Output the (x, y) coordinate of the center of the cell containing the given text.  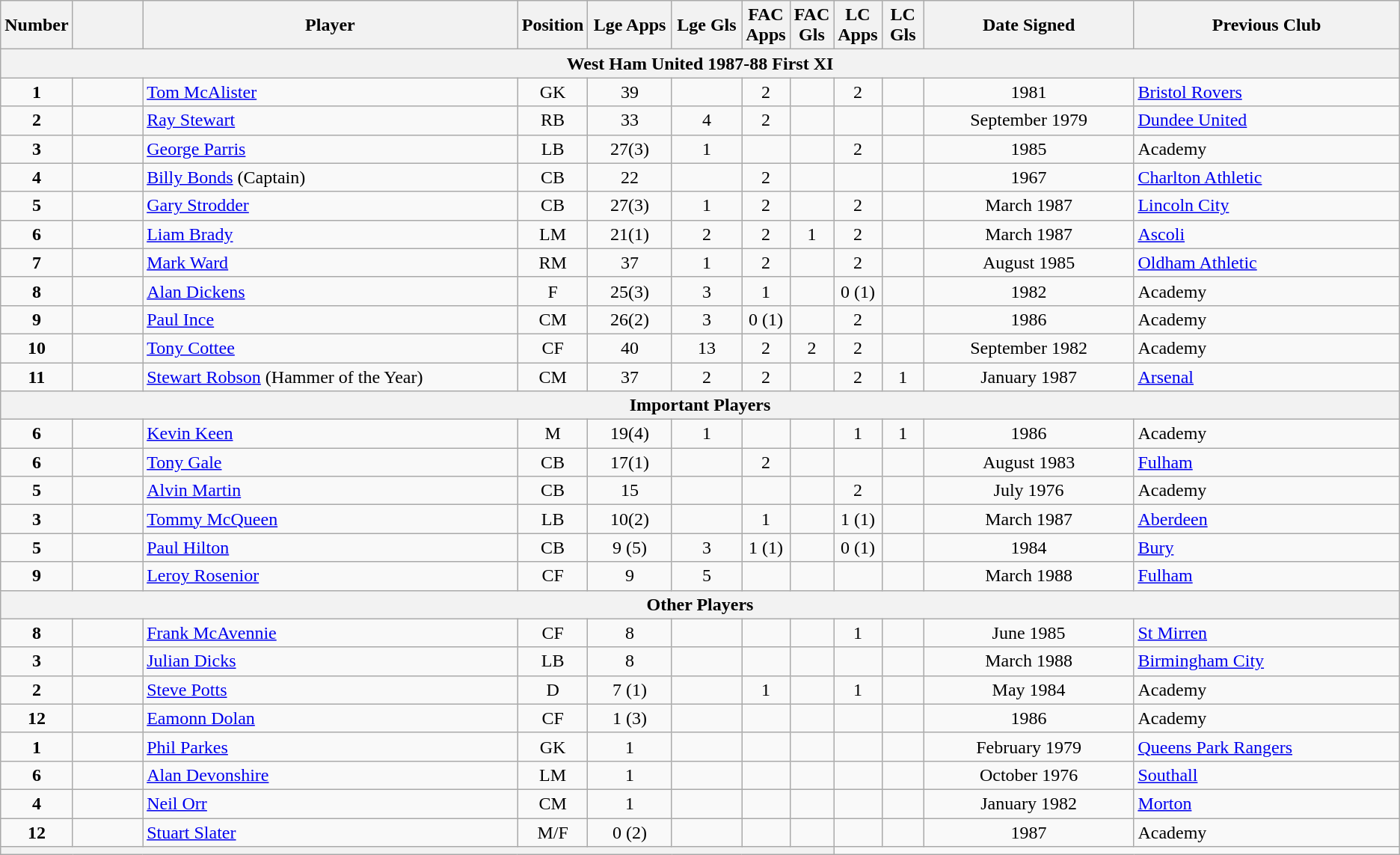
Bury (1267, 548)
1967 (1029, 177)
FAC Gls (812, 25)
D (553, 690)
October 1976 (1029, 775)
Other Players (700, 604)
Julian Dicks (331, 661)
August 1985 (1029, 263)
Frank McAvennie (331, 633)
West Ham United 1987-88 First XI (700, 64)
Billy Bonds (Captain) (331, 177)
Eamonn Dolan (331, 718)
13 (707, 348)
Paul Hilton (331, 548)
21(1) (630, 234)
LC Apps (858, 25)
19(4) (630, 434)
Alan Dickens (331, 291)
Bristol Rovers (1267, 92)
40 (630, 348)
Aberdeen (1267, 519)
1982 (1029, 291)
Liam Brady (331, 234)
Lge Gls (707, 25)
September 1979 (1029, 120)
August 1983 (1029, 462)
Neil Orr (331, 803)
Morton (1267, 803)
July 1976 (1029, 491)
Paul Ince (331, 319)
February 1979 (1029, 747)
RM (553, 263)
1981 (1029, 92)
Previous Club (1267, 25)
Birmingham City (1267, 661)
Dundee United (1267, 120)
Tony Cottee (331, 348)
1 (3) (630, 718)
Tony Gale (331, 462)
George Parris (331, 149)
January 1987 (1029, 376)
Tommy McQueen (331, 519)
Kevin Keen (331, 434)
Ray Stewart (331, 120)
Date Signed (1029, 25)
Tom McAlister (331, 92)
Queens Park Rangers (1267, 747)
Charlton Athletic (1267, 177)
FAC Apps (766, 25)
26(2) (630, 319)
Stewart Robson (Hammer of the Year) (331, 376)
September 1982 (1029, 348)
Oldham Athletic (1267, 263)
Leroy Rosenior (331, 576)
17(1) (630, 462)
M (553, 434)
1984 (1029, 548)
Ascoli (1267, 234)
Southall (1267, 775)
10(2) (630, 519)
Lge Apps (630, 25)
Player (331, 25)
Phil Parkes (331, 747)
Alan Devonshire (331, 775)
F (553, 291)
7 (37, 263)
10 (37, 348)
Steve Potts (331, 690)
15 (630, 491)
Number (37, 25)
M/F (553, 833)
1985 (1029, 149)
7 (1) (630, 690)
22 (630, 177)
May 1984 (1029, 690)
Position (553, 25)
25(3) (630, 291)
LC Gls (903, 25)
Alvin Martin (331, 491)
9 (5) (630, 548)
January 1982 (1029, 803)
St Mirren (1267, 633)
Arsenal (1267, 376)
33 (630, 120)
39 (630, 92)
Gary Strodder (331, 206)
RB (553, 120)
Stuart Slater (331, 833)
Lincoln City (1267, 206)
June 1985 (1029, 633)
0 (2) (630, 833)
11 (37, 376)
1987 (1029, 833)
Important Players (700, 405)
Mark Ward (331, 263)
